Find where the given text appears and provide that cell's center as (x, y) coordinate. 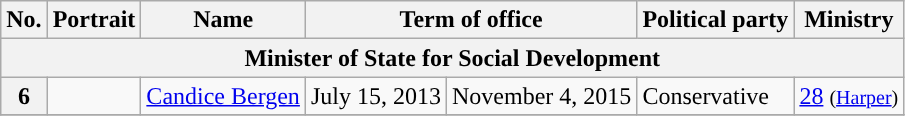
Candice Bergen (224, 96)
Ministry (849, 20)
6 (24, 96)
Conservative (716, 96)
Portrait (94, 20)
28 (Harper) (849, 96)
No. (24, 20)
November 4, 2015 (541, 96)
Minister of State for Social Development (452, 58)
Term of office (470, 20)
Political party (716, 20)
Name (224, 20)
July 15, 2013 (376, 96)
